Extract the [x, y] coordinate from the center of the cell holding the provided text.  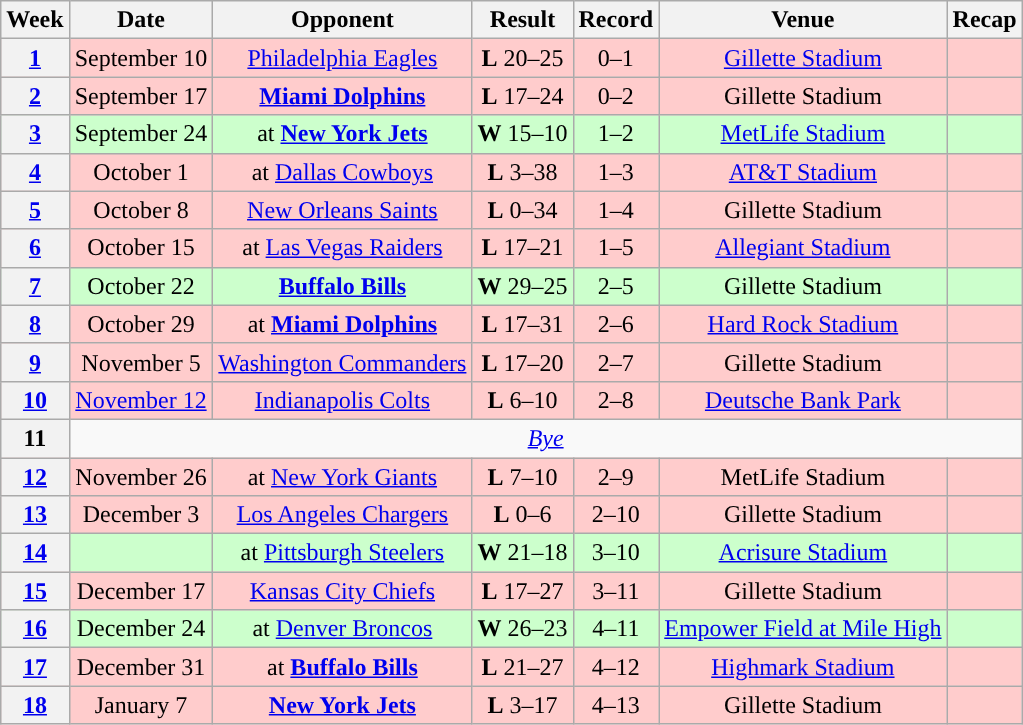
4–11 [616, 629]
Buffalo Bills [342, 286]
10 [35, 400]
1 [35, 58]
Recap [984, 20]
at New York Giants [342, 477]
4 [35, 172]
2–8 [616, 400]
October 29 [141, 324]
L 6–10 [522, 400]
3 [35, 134]
at New York Jets [342, 134]
2–6 [616, 324]
Philadelphia Eagles [342, 58]
September 17 [141, 96]
L 17–27 [522, 591]
15 [35, 591]
9 [35, 362]
L 17–20 [522, 362]
December 24 [141, 629]
Highmark Stadium [803, 667]
L 17–24 [522, 96]
L 17–31 [522, 324]
2 [35, 96]
0–2 [616, 96]
L 20–25 [522, 58]
14 [35, 553]
Date [141, 20]
Venue [803, 20]
December 31 [141, 667]
at Buffalo Bills [342, 667]
W 26–23 [522, 629]
Indianapolis Colts [342, 400]
1–4 [616, 210]
Hard Rock Stadium [803, 324]
13 [35, 515]
October 8 [141, 210]
Allegiant Stadium [803, 248]
AT&T Stadium [803, 172]
Acrisure Stadium [803, 553]
11 [35, 438]
16 [35, 629]
L 21–27 [522, 667]
L 7–10 [522, 477]
2–7 [616, 362]
Los Angeles Chargers [342, 515]
New York Jets [342, 705]
New Orleans Saints [342, 210]
1–3 [616, 172]
4–12 [616, 667]
Result [522, 20]
7 [35, 286]
Kansas City Chiefs [342, 591]
September 24 [141, 134]
0–1 [616, 58]
October 15 [141, 248]
L 0–34 [522, 210]
1–5 [616, 248]
L 3–38 [522, 172]
Opponent [342, 20]
L 0–6 [522, 515]
W 21–18 [522, 553]
12 [35, 477]
November 12 [141, 400]
Deutsche Bank Park [803, 400]
2–9 [616, 477]
2–5 [616, 286]
at Pittsburgh Steelers [342, 553]
18 [35, 705]
W 15–10 [522, 134]
December 17 [141, 591]
Washington Commanders [342, 362]
17 [35, 667]
November 26 [141, 477]
at Denver Broncos [342, 629]
Miami Dolphins [342, 96]
November 5 [141, 362]
Bye [546, 438]
6 [35, 248]
L 17–21 [522, 248]
Week [35, 20]
Record [616, 20]
Empower Field at Mile High [803, 629]
4–13 [616, 705]
at Miami Dolphins [342, 324]
October 22 [141, 286]
3–11 [616, 591]
2–10 [616, 515]
at Dallas Cowboys [342, 172]
January 7 [141, 705]
October 1 [141, 172]
W 29–25 [522, 286]
3–10 [616, 553]
L 3–17 [522, 705]
September 10 [141, 58]
at Las Vegas Raiders [342, 248]
1–2 [616, 134]
5 [35, 210]
8 [35, 324]
December 3 [141, 515]
